Provide the (x, y) coordinate of the cell's center where the given text is located.  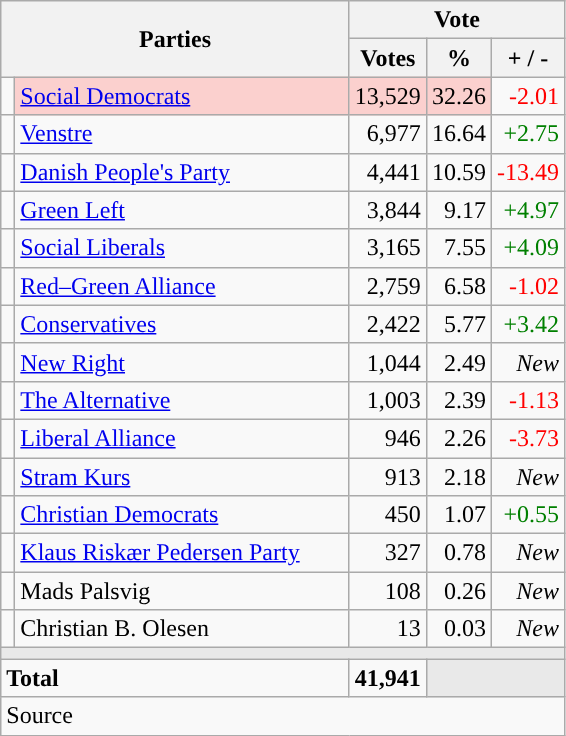
Red–Green Alliance (182, 286)
Social Democrats (182, 96)
10.59 (458, 172)
Vote (456, 20)
Venstre (182, 134)
-2.01 (528, 96)
6,977 (388, 134)
2,759 (388, 286)
Green Left (182, 210)
+4.09 (528, 248)
% (458, 58)
-1.02 (528, 286)
2.39 (458, 400)
0.78 (458, 553)
Parties (176, 39)
0.03 (458, 629)
13,529 (388, 96)
Votes (388, 58)
+ / - (528, 58)
Mads Palsvig (182, 591)
946 (388, 438)
2,422 (388, 324)
Christian Democrats (182, 515)
7.55 (458, 248)
-13.49 (528, 172)
Source (283, 716)
Stram Kurs (182, 477)
0.26 (458, 591)
Total (176, 678)
Christian B. Olesen (182, 629)
32.26 (458, 96)
9.17 (458, 210)
108 (388, 591)
41,941 (388, 678)
Danish People's Party (182, 172)
+0.55 (528, 515)
2.49 (458, 362)
1.07 (458, 515)
4,441 (388, 172)
New Right (182, 362)
3,165 (388, 248)
Conservatives (182, 324)
3,844 (388, 210)
327 (388, 553)
-1.13 (528, 400)
The Alternative (182, 400)
+3.42 (528, 324)
913 (388, 477)
13 (388, 629)
5.77 (458, 324)
-3.73 (528, 438)
1,003 (388, 400)
2.26 (458, 438)
Social Liberals (182, 248)
6.58 (458, 286)
Liberal Alliance (182, 438)
+2.75 (528, 134)
450 (388, 515)
2.18 (458, 477)
Klaus Riskær Pedersen Party (182, 553)
+4.97 (528, 210)
16.64 (458, 134)
1,044 (388, 362)
